Output the (X, Y) coordinate of the center of the cell containing the given text.  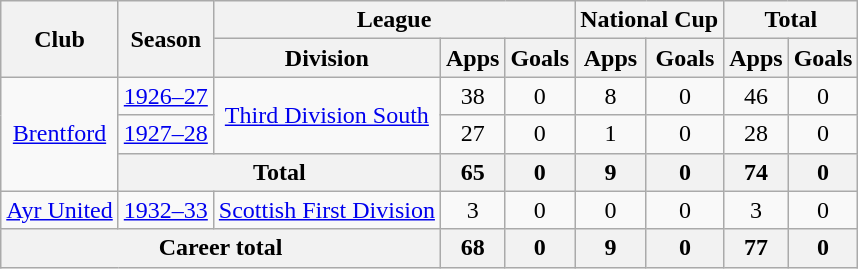
68 (472, 248)
8 (611, 96)
38 (472, 96)
1 (611, 134)
Third Division South (326, 115)
27 (472, 134)
Scottish First Division (326, 210)
28 (756, 134)
League (394, 20)
1927–28 (166, 134)
46 (756, 96)
Career total (221, 248)
77 (756, 248)
Division (326, 58)
65 (472, 172)
National Cup (650, 20)
1932–33 (166, 210)
1926–27 (166, 96)
Ayr United (60, 210)
Season (166, 39)
74 (756, 172)
Club (60, 39)
Brentford (60, 134)
